Determine the (x, y) coordinate at the center of the cell enclosing the given text.  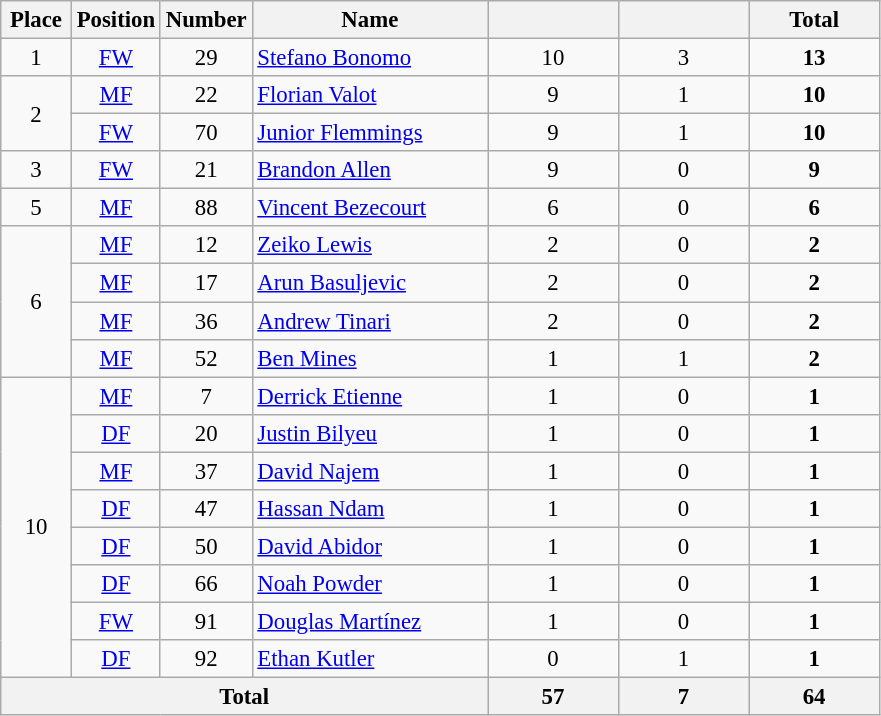
91 (206, 621)
David Najem (370, 471)
5 (36, 208)
47 (206, 509)
Position (116, 20)
Ben Mines (370, 358)
Junior Flemmings (370, 133)
66 (206, 584)
17 (206, 283)
Zeiko Lewis (370, 245)
Justin Bilyeu (370, 433)
88 (206, 208)
Arun Basuljevic (370, 283)
Number (206, 20)
Derrick Etienne (370, 396)
Vincent Bezecourt (370, 208)
Florian Valot (370, 95)
Douglas Martínez (370, 621)
37 (206, 471)
Ethan Kutler (370, 659)
Hassan Ndam (370, 509)
20 (206, 433)
29 (206, 58)
12 (206, 245)
57 (554, 697)
64 (814, 697)
Place (36, 20)
Stefano Bonomo (370, 58)
92 (206, 659)
21 (206, 170)
Name (370, 20)
22 (206, 95)
Noah Powder (370, 584)
52 (206, 358)
David Abidor (370, 546)
50 (206, 546)
13 (814, 58)
70 (206, 133)
Brandon Allen (370, 170)
36 (206, 321)
Andrew Tinari (370, 321)
